Detect which cell encompasses the target text, then output its [X, Y] center coordinate. 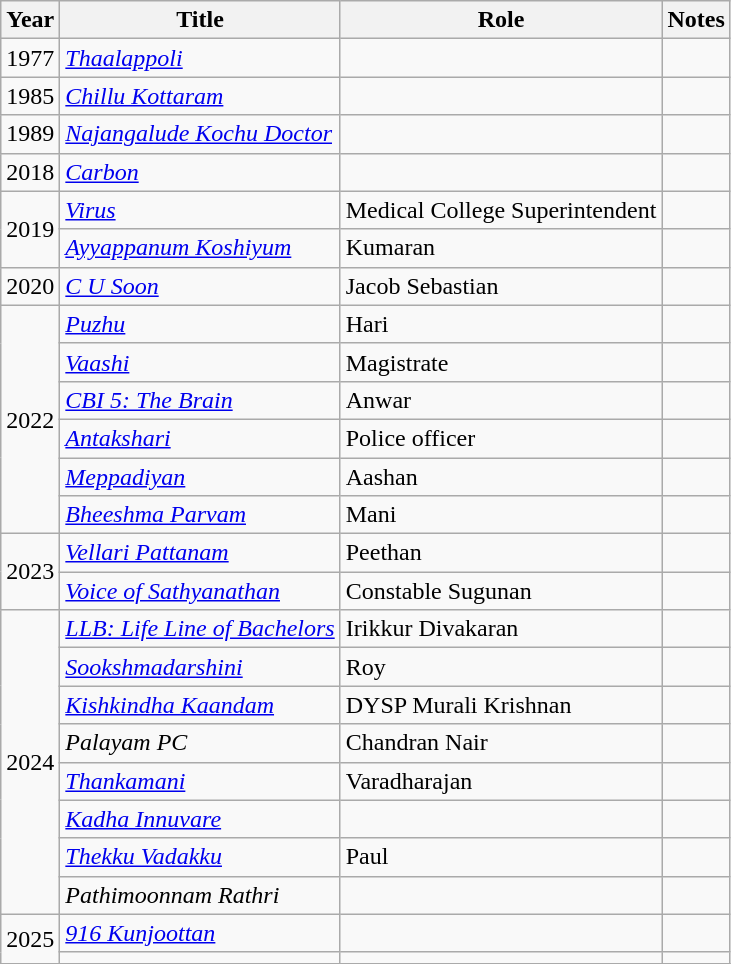
Chillu Kottaram [200, 96]
Puzhu [200, 324]
DYSP Murali Krishnan [501, 705]
Carbon [200, 172]
2018 [30, 172]
Bheeshma Parvam [200, 515]
Year [30, 20]
916 Kunjoottan [200, 933]
LLB: Life Line of Bachelors [200, 629]
Aashan [501, 477]
Title [200, 20]
1989 [30, 134]
Antakshari [200, 438]
2025 [30, 938]
Varadharajan [501, 781]
Constable Sugunan [501, 591]
2024 [30, 762]
Peethan [501, 553]
Thaalappoli [200, 58]
Paul [501, 857]
Palayam PC [200, 743]
Magistrate [501, 362]
C U Soon [200, 286]
CBI 5: The Brain [200, 400]
Pathimoonnam Rathri [200, 895]
Kadha Innuvare [200, 819]
Roy [501, 667]
2023 [30, 572]
Meppadiyan [200, 477]
1977 [30, 58]
Mani [501, 515]
Sookshmadarshini [200, 667]
2019 [30, 229]
Kishkindha Kaandam [200, 705]
Irikkur Divakaran [501, 629]
Jacob Sebastian [501, 286]
Chandran Nair [501, 743]
Anwar [501, 400]
2022 [30, 419]
2020 [30, 286]
Thankamani [200, 781]
Thekku Vadakku [200, 857]
Virus [200, 210]
Najangalude Kochu Doctor [200, 134]
Medical College Superintendent [501, 210]
Hari [501, 324]
Role [501, 20]
Voice of Sathyanathan [200, 591]
Police officer [501, 438]
Notes [696, 20]
Vaashi [200, 362]
1985 [30, 96]
Vellari Pattanam [200, 553]
Ayyappanum Koshiyum [200, 248]
Kumaran [501, 248]
